For the text-containing cell, return its midpoint in (X, Y) coordinate format. 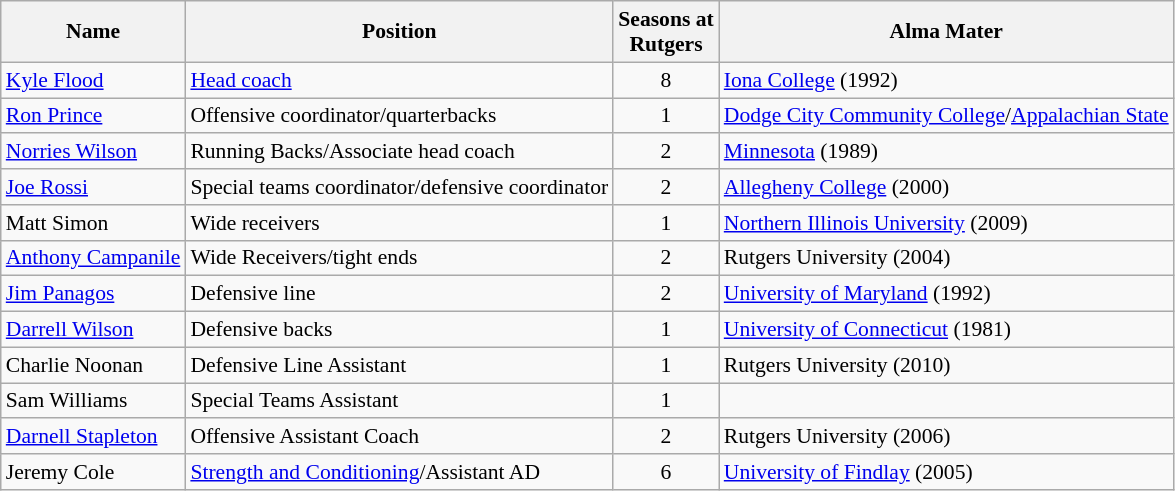
Defensive line (399, 294)
Defensive backs (399, 330)
Alma Mater (946, 32)
University of Connecticut (1981) (946, 330)
Darrell Wilson (94, 330)
Special Teams Assistant (399, 401)
Jim Panagos (94, 294)
Jeremy Cole (94, 472)
Ron Prince (94, 116)
Running Backs/Associate head coach (399, 152)
Matt Simon (94, 223)
Wide Receivers/tight ends (399, 258)
8 (666, 80)
Position (399, 32)
Allegheny College (2000) (946, 187)
University of Maryland (1992) (946, 294)
Sam Williams (94, 401)
Darnell Stapleton (94, 437)
Charlie Noonan (94, 365)
Seasons atRutgers (666, 32)
Offensive Assistant Coach (399, 437)
Rutgers University (2004) (946, 258)
Northern Illinois University (2009) (946, 223)
Norries Wilson (94, 152)
Rutgers University (2006) (946, 437)
Dodge City Community College/Appalachian State (946, 116)
Wide receivers (399, 223)
Head coach (399, 80)
Rutgers University (2010) (946, 365)
Defensive Line Assistant (399, 365)
Name (94, 32)
Iona College (1992) (946, 80)
Kyle Flood (94, 80)
6 (666, 472)
University of Findlay (2005) (946, 472)
Special teams coordinator/defensive coordinator (399, 187)
Joe Rossi (94, 187)
Offensive coordinator/quarterbacks (399, 116)
Strength and Conditioning/Assistant AD (399, 472)
Minnesota (1989) (946, 152)
Anthony Campanile (94, 258)
